From the cell containing the given text, extract its center point as [x, y] coordinate. 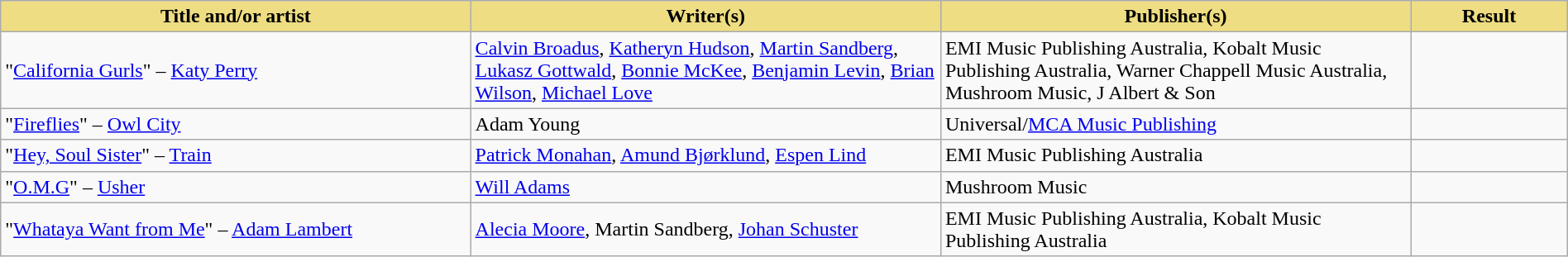
Title and/or artist [236, 17]
Alecia Moore, Martin Sandberg, Johan Schuster [705, 230]
Mushroom Music [1175, 187]
"Whataya Want from Me" – Adam Lambert [236, 230]
Calvin Broadus, Katheryn Hudson, Martin Sandberg, Lukasz Gottwald, Bonnie McKee, Benjamin Levin, Brian Wilson, Michael Love [705, 70]
"Hey, Soul Sister" – Train [236, 155]
EMI Music Publishing Australia, Kobalt Music Publishing Australia, Warner Chappell Music Australia, Mushroom Music, J Albert & Son [1175, 70]
Will Adams [705, 187]
Writer(s) [705, 17]
Result [1489, 17]
Patrick Monahan, Amund Bjørklund, Espen Lind [705, 155]
"O.M.G" – Usher [236, 187]
EMI Music Publishing Australia [1175, 155]
Publisher(s) [1175, 17]
"Fireflies" – Owl City [236, 124]
EMI Music Publishing Australia, Kobalt Music Publishing Australia [1175, 230]
Adam Young [705, 124]
Universal/MCA Music Publishing [1175, 124]
"California Gurls" – Katy Perry [236, 70]
